Return [X, Y] of the center of cell containing provided text 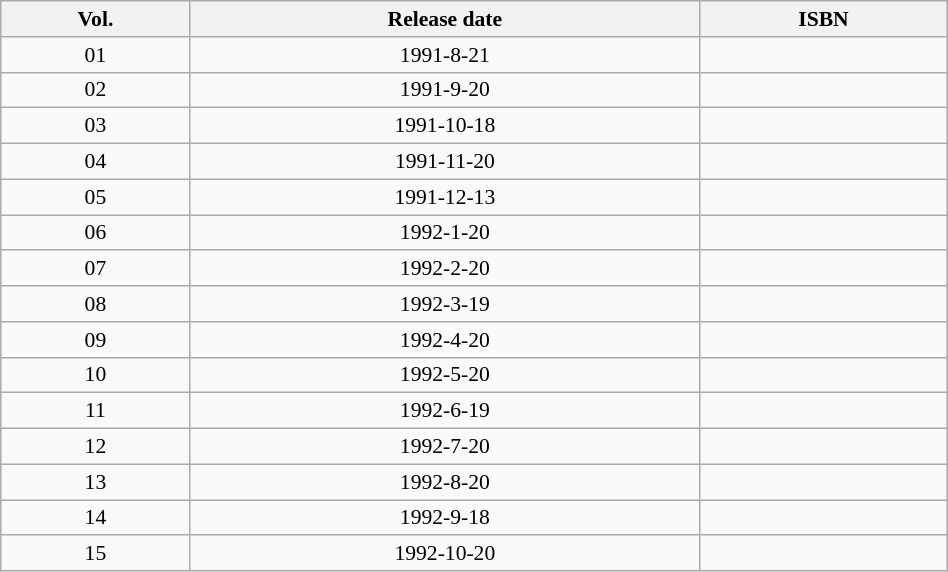
1991-10-18 [445, 126]
1991-11-20 [445, 162]
03 [96, 126]
13 [96, 482]
1992-3-19 [445, 304]
1991-9-20 [445, 90]
07 [96, 269]
1992-4-20 [445, 340]
15 [96, 554]
1992-9-18 [445, 518]
1992-6-19 [445, 411]
Release date [445, 19]
Vol. [96, 19]
1992-10-20 [445, 554]
04 [96, 162]
1992-2-20 [445, 269]
1991-12-13 [445, 197]
14 [96, 518]
05 [96, 197]
08 [96, 304]
11 [96, 411]
1991-8-21 [445, 55]
12 [96, 447]
1992-7-20 [445, 447]
ISBN [824, 19]
06 [96, 233]
09 [96, 340]
10 [96, 375]
01 [96, 55]
02 [96, 90]
1992-8-20 [445, 482]
1992-1-20 [445, 233]
1992-5-20 [445, 375]
